Extract the [x, y] coordinate from the center of the cell holding the provided text.  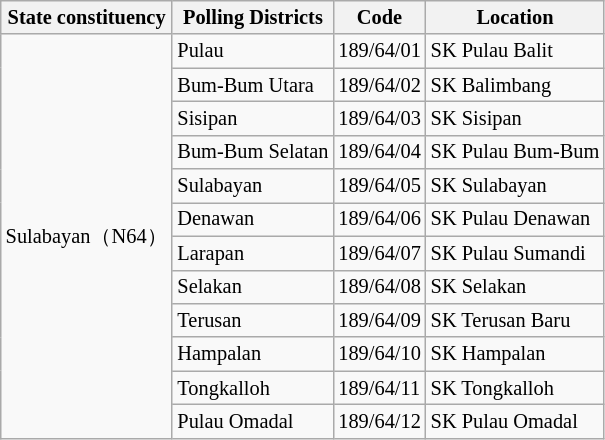
189/64/05 [379, 186]
Sulabayan（N64） [87, 236]
Tongkalloh [252, 388]
Code [379, 17]
189/64/03 [379, 118]
Larapan [252, 253]
Sisipan [252, 118]
189/64/02 [379, 85]
189/64/04 [379, 152]
SK Sisipan [515, 118]
Selakan [252, 287]
189/64/01 [379, 51]
SK Balimbang [515, 85]
189/64/10 [379, 354]
Bum-Bum Utara [252, 85]
Terusan [252, 320]
189/64/08 [379, 287]
Location [515, 17]
189/64/06 [379, 219]
SK Pulau Balit [515, 51]
189/64/11 [379, 388]
SK Selakan [515, 287]
SK Tongkalloh [515, 388]
Denawan [252, 219]
189/64/12 [379, 421]
Pulau [252, 51]
SK Hampalan [515, 354]
Hampalan [252, 354]
SK Terusan Baru [515, 320]
189/64/09 [379, 320]
Bum-Bum Selatan [252, 152]
Polling Districts [252, 17]
SK Pulau Bum-Bum [515, 152]
SK Sulabayan [515, 186]
Sulabayan [252, 186]
Pulau Omadal [252, 421]
SK Pulau Omadal [515, 421]
State constituency [87, 17]
189/64/07 [379, 253]
SK Pulau Denawan [515, 219]
SK Pulau Sumandi [515, 253]
